Extract the (x, y) coordinate from the center of the cell holding the provided text.  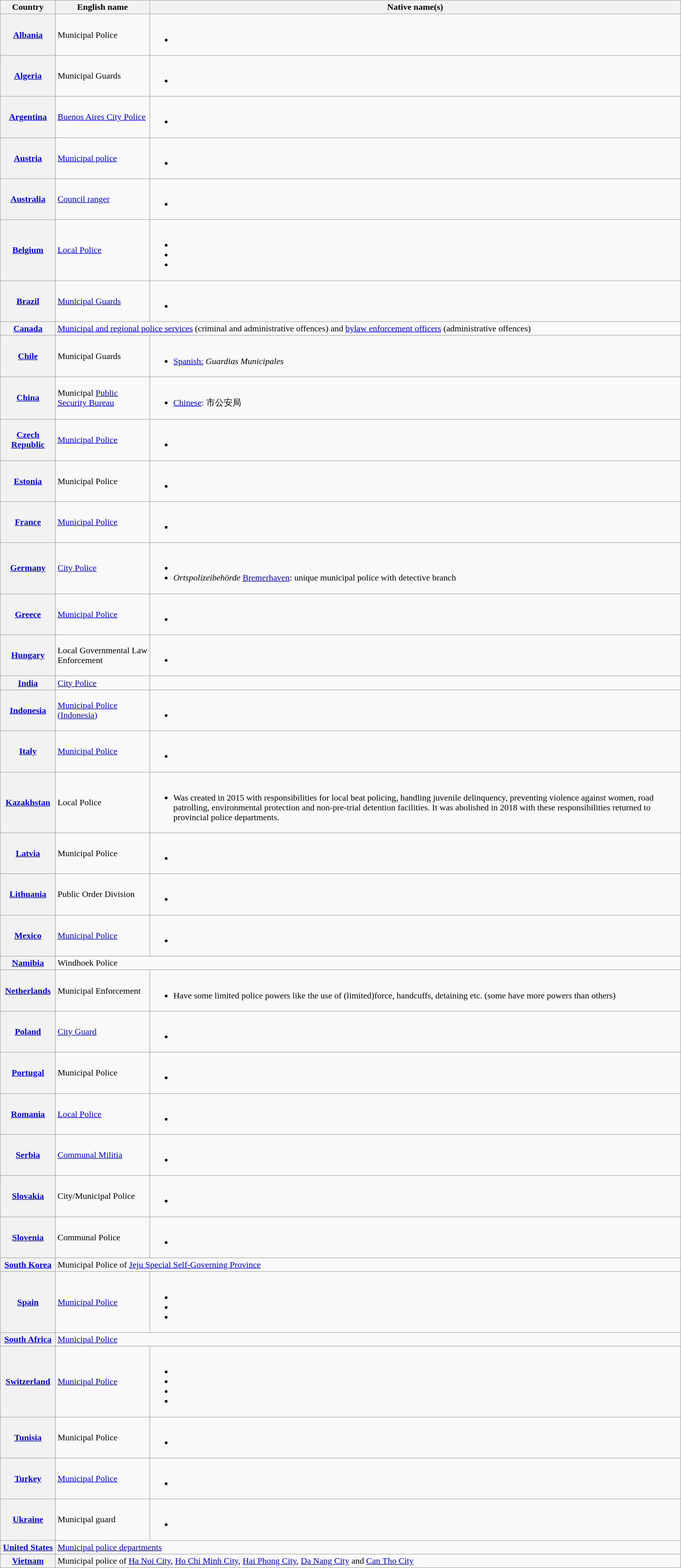
Buenos Aires City Police (103, 117)
Estonia (28, 481)
Ukraine (28, 1520)
Windhoek Police (368, 963)
Switzerland (28, 1381)
Belgium (28, 250)
Mexico (28, 935)
Ortspolizeibehörde Bremerhaven: unique municipal police with detective branch (415, 568)
Namibia (28, 963)
Native name(s) (415, 7)
Country (28, 7)
Chile (28, 356)
Kazakhstan (28, 802)
Hungary (28, 655)
Serbia (28, 1155)
Municipal Enforcement (103, 991)
South Korea (28, 1265)
Municipal guard (103, 1520)
Municipal police (103, 158)
India (28, 683)
Communal Militia (103, 1155)
Lithuania (28, 895)
Poland (28, 1032)
Australia (28, 199)
Algeria (28, 76)
Italy (28, 751)
United States (28, 1547)
Spanish: Guardias Municipales (415, 356)
Germany (28, 568)
Municipal police of Ha Noi City, Ho Chi Minh City, Hai Phong City, Da Nang City and Can Tho City (368, 1561)
Indonesia (28, 710)
Latvia (28, 853)
Spain (28, 1302)
Slovakia (28, 1196)
Local Governmental Law Enforcement (103, 655)
China (28, 398)
Vietnam (28, 1561)
Canada (28, 328)
Austria (28, 158)
Netherlands (28, 991)
South Africa (28, 1339)
Brazil (28, 301)
Municipal and regional police services (criminal and administrative offences) and bylaw enforcement officers (administrative offences) (368, 328)
Communal Police (103, 1237)
City Guard (103, 1032)
Municipal Police (Indonesia) (103, 710)
Tunisia (28, 1437)
English name (103, 7)
Romania (28, 1114)
France (28, 522)
City/Municipal Police (103, 1196)
Council ranger (103, 199)
Argentina (28, 117)
Have some limited police powers like the use of (limited)force, handcuffs, detaining etc. (some have more powers than others) (415, 991)
Chinese: 市公安局 (415, 398)
Turkey (28, 1479)
Greece (28, 614)
Public Order Division (103, 895)
Czech Republic (28, 440)
Municipal police departments (368, 1547)
Portugal (28, 1073)
Slovenia (28, 1237)
Albania (28, 35)
Municipal Public Security Bureau (103, 398)
Municipal Police of Jeju Special Self-Governing Province (368, 1265)
